Scan for the cell matching the given text and deliver its (X, Y) coordinate at center. 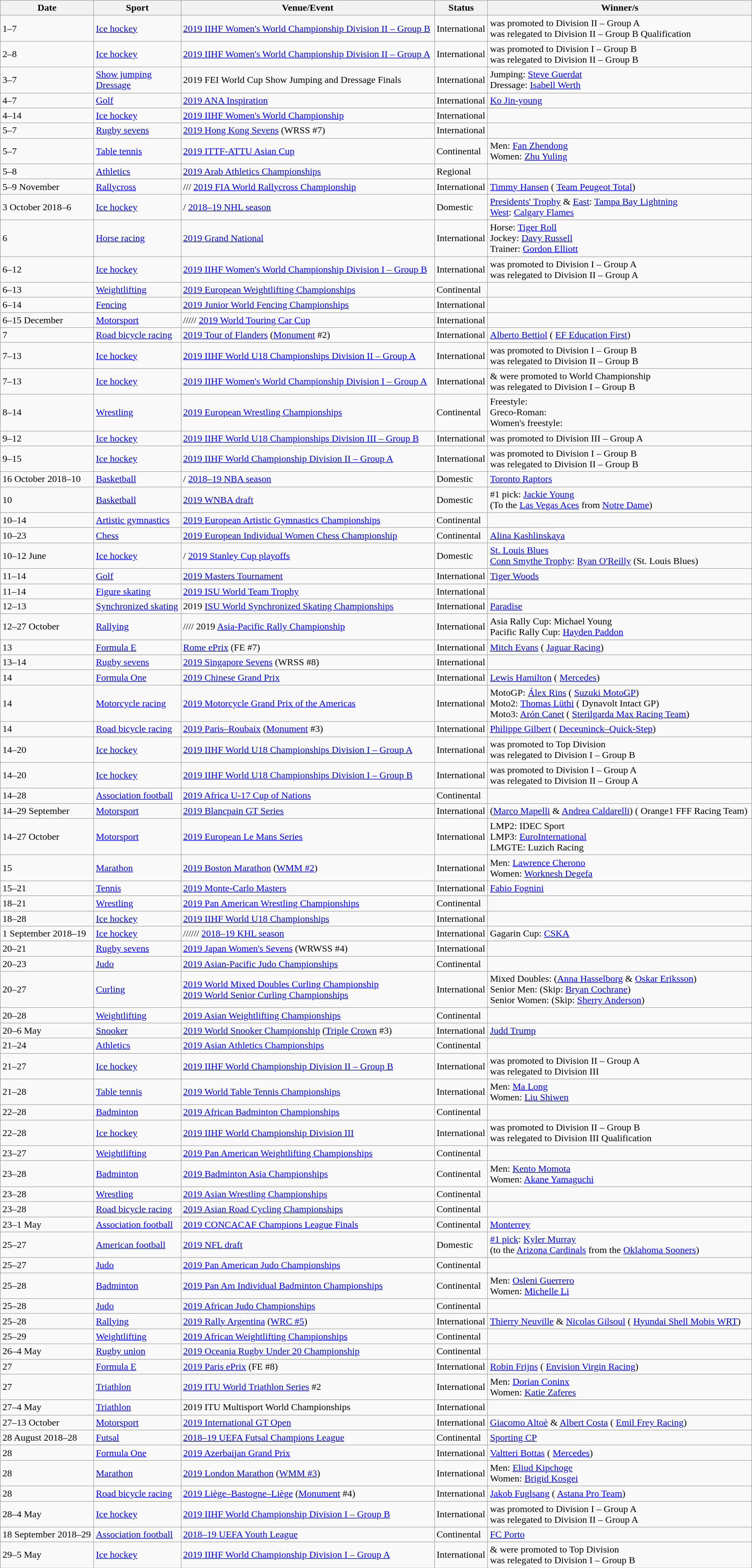
1–7 (47, 29)
2019 Arab Athletics Championships (308, 171)
Mitch Evans ( Jaguar Racing) (620, 647)
2019 European Artistic Gymnastics Championships (308, 520)
14–28 (47, 796)
was promoted to Division III – Group A (620, 438)
5–9 November (47, 186)
Presidents' Trophy & East: Tampa Bay LightningWest: Calgary Flames (620, 207)
2019 European Le Mans Series (308, 837)
10 (47, 500)
Freestyle: Greco-Roman: Women's freestyle: (620, 413)
18–28 (47, 918)
Men: Osleni GuerreroWomen: Michelle Li (620, 1286)
2019 Asian Athletics Championships (308, 1046)
28–4 May (47, 1514)
Fabio Fognini (620, 888)
Futsal (137, 1437)
2019 Tour of Flanders (Monument #2) (308, 335)
/// 2019 FIA World Rallycross Championship (308, 186)
6–12 (47, 269)
Rallycross (137, 186)
2019 ITU Multisport World Championships (308, 1407)
2019 African Badminton Championships (308, 1112)
2019 Azerbaijan Grand Prix (308, 1453)
3–7 (47, 80)
2019 Pan American Wrestling Championships (308, 903)
Men: Kento MomotaWomen: Akane Yamaguchi (620, 1173)
1 September 2018–19 (47, 934)
13–14 (47, 662)
2019 IIHF Women's World Championship Division II – Group B (308, 29)
2019 Liège–Bastogne–Liège (Monument #4) (308, 1493)
20–6 May (47, 1031)
2019 Chinese Grand Prix (308, 677)
2–8 (47, 54)
///// 2019 World Touring Car Cup (308, 320)
21–27 (47, 1066)
2019 CONCACAF Champions League Finals (308, 1224)
15–21 (47, 888)
Motorcycle racing (137, 703)
Timmy Hansen ( Team Peugeot Total) (620, 186)
Philippe Gilbert ( Deceuninck–Quick-Step) (620, 729)
2019 ANA Inspiration (308, 100)
25–29 (47, 1336)
Status (461, 8)
3 October 2018–6 (47, 207)
Sport (137, 8)
Giacomo Altoè & Albert Costa ( Emil Frey Racing) (620, 1422)
16 October 2018–10 (47, 479)
Snooker (137, 1031)
2019 IIHF World U18 Championships Division II – Group A (308, 355)
2019 IIHF World U18 Championships (308, 918)
Rugby union (137, 1351)
18–21 (47, 903)
Fencing (137, 305)
Ko Jin-young (620, 100)
Gagarin Cup: CSKA (620, 934)
2019 ITTF-ATTU Asian Cup (308, 151)
2019 World Table Tennis Championships (308, 1092)
Tiger Woods (620, 576)
21–28 (47, 1092)
2019 International GT Open (308, 1422)
Synchronized skating (137, 606)
2019 Asian Road Cycling Championships (308, 1209)
28 August 2018–28 (47, 1437)
2019 IIHF World Championship Division II – Group B (308, 1066)
2019 London Marathon (WMM #3) (308, 1473)
Men: Ma LongWomen: Liu Shiwen (620, 1092)
LMP2: IDEC SportLMP3: EuroInternationalLMGTE: Luzich Racing (620, 837)
was promoted to Top Division was relegated to Division I – Group B (620, 750)
//// 2019 Asia-Pacific Rally Championship (308, 627)
6–14 (47, 305)
/ 2018–19 NHL season (308, 207)
26–4 May (47, 1351)
Mixed Doubles: (Anna Hasselborg & Oskar Eriksson)Senior Men: (Skip: Bryan Cochrane)Senior Women: (Skip: Sherry Anderson) (620, 990)
12–13 (47, 606)
Men: Dorian ConinxWomen: Katie Zaferes (620, 1387)
/ 2019 Stanley Cup playoffs (308, 555)
10–14 (47, 520)
2019 Asian-Pacific Judo Championships (308, 964)
4–7 (47, 100)
14–29 September (47, 811)
2019 European Wrestling Championships (308, 413)
FC Porto (620, 1535)
9–12 (47, 438)
2019 IIHF Women's World Championship Division I – Group A (308, 382)
Judd Trump (620, 1031)
2019 Blancpain GT Series (308, 811)
2019 IIHF World Championship Division I – Group B (308, 1514)
2019 IIHF World U18 Championships Division I – Group A (308, 750)
10–12 June (47, 555)
#1 pick: Jackie Young(To the Las Vegas Aces from Notre Dame) (620, 500)
2019 World Snooker Championship (Triple Crown #3) (308, 1031)
20–27 (47, 990)
12–27 October (47, 627)
21–24 (47, 1046)
was promoted to Division II – Group B was relegated to Division III Qualification (620, 1133)
20–23 (47, 964)
2019 Boston Marathon (WMM #2) (308, 868)
2018–19 UEFA Youth League (308, 1535)
27–4 May (47, 1407)
2019 ISU World Team Trophy (308, 591)
2019 Asian Weightlifting Championships (308, 1015)
Curling (137, 990)
2019 FEI World Cup Show Jumping and Dressage Finals (308, 80)
Monterrey (620, 1224)
2019 Hong Kong Sevens (WRSS #7) (308, 131)
15 (47, 868)
2019 ITU World Triathlon Series #2 (308, 1387)
Horse: Tiger RollJockey: Davy RussellTrainer: Gordon Elliott (620, 238)
2019 IIHF World Championship Division II – Group A (308, 459)
Jakob Fuglsang ( Astana Pro Team) (620, 1493)
2019 Grand National (308, 238)
10–23 (47, 535)
Regional (461, 171)
6–15 December (47, 320)
13 (47, 647)
Tennis (137, 888)
2019 Monte-Carlo Masters (308, 888)
Alina Kashlinskaya (620, 535)
2019 IIHF World Championship Division I – Group A (308, 1555)
2019 Rally Argentina (WRC #5) (308, 1321)
2019 Singapore Sevens (WRSS #8) (308, 662)
Artistic gymnastics (137, 520)
Venue/Event (308, 8)
2019 ISU World Synchronized Skating Championships (308, 606)
2019 World Mixed Doubles Curling Championship 2019 World Senior Curling Championships (308, 990)
2019 IIHF Women's World Championship Division II – Group A (308, 54)
Thierry Neuville & Nicolas Gilsoul ( Hyundai Shell Mobis WRT) (620, 1321)
2019 Pan American Weightlifting Championships (308, 1153)
29–5 May (47, 1555)
2019 Pan American Judo Championships (308, 1265)
Figure skating (137, 591)
2019 Paris–Roubaix (Monument #3) (308, 729)
Men: Fan ZhendongWomen: Zhu Yuling (620, 151)
Men: Eliud KipchogeWomen: Brigid Kosgei (620, 1473)
Lewis Hamilton ( Mercedes) (620, 677)
Alberto Bettiol ( EF Education First) (620, 335)
2019 Badminton Asia Championships (308, 1173)
Asia Rally Cup: Michael YoungPacific Rally Cup: Hayden Paddon (620, 627)
2019 WNBA draft (308, 500)
#1 pick: Kyler Murray(to the Arizona Cardinals from the Oklahoma Sooners) (620, 1245)
Show jumpingDressage (137, 80)
2019 NFL draft (308, 1245)
Valtteri Bottas ( Mercedes) (620, 1453)
20–21 (47, 949)
Men: Lawrence CheronoWomen: Worknesh Degefa (620, 868)
2019 Motorcycle Grand Prix of the Americas (308, 703)
Robin Frijns ( Envision Virgin Racing) (620, 1366)
& were promoted to Top Division was relegated to Division I – Group B (620, 1555)
Rome ePrix (FE #7) (308, 647)
2019 Oceania Rugby Under 20 Championship (308, 1351)
2019 African Judo Championships (308, 1306)
2019 IIHF World Championship Division III (308, 1133)
2019 IIHF World U18 Championships Division I – Group B (308, 775)
American football (137, 1245)
was promoted to Division II – Group A was relegated to Division II – Group B Qualification (620, 29)
Horse racing (137, 238)
6–13 (47, 290)
2019 Masters Tournament (308, 576)
2019 Pan Am Individual Badminton Championships (308, 1286)
Jumping: Steve GuerdatDressage: Isabell Werth (620, 80)
6 (47, 238)
Paradise (620, 606)
2019 Junior World Fencing Championships (308, 305)
/ 2018–19 NBA season (308, 479)
Sporting CP (620, 1437)
8–14 (47, 413)
14–27 October (47, 837)
2019 Asian Wrestling Championships (308, 1194)
2019 IIHF Women's World Championship Division I – Group B (308, 269)
2019 European Individual Women Chess Championship (308, 535)
23–27 (47, 1153)
St. Louis BluesConn Smythe Trophy: Ryan O'Reilly (St. Louis Blues) (620, 555)
4–14 (47, 115)
9–15 (47, 459)
20–28 (47, 1015)
2019 Paris ePrix (FE #8) (308, 1366)
Date (47, 8)
2019 Japan Women's Sevens (WRWSS #4) (308, 949)
18 September 2018–29 (47, 1535)
MotoGP: Álex Rins ( Suzuki MotoGP)Moto2: Thomas Lüthi ( Dynavolt Intact GP)Moto3: Arón Canet ( Sterilgarda Max Racing Team) (620, 703)
Winner/s (620, 8)
2019 IIHF Women's World Championship (308, 115)
2018–19 UEFA Futsal Champions League (308, 1437)
2019 IIHF World U18 Championships Division III – Group B (308, 438)
(Marco Mapelli & Andrea Caldarelli) ( Orange1 FFF Racing Team) (620, 811)
23–1 May (47, 1224)
& were promoted to World Championship was relegated to Division I – Group B (620, 382)
2019 African Weightlifting Championships (308, 1336)
////// 2018–19 KHL season (308, 934)
2019 Africa U-17 Cup of Nations (308, 796)
Chess (137, 535)
7 (47, 335)
Toronto Raptors (620, 479)
2019 European Weightlifting Championships (308, 290)
27–13 October (47, 1422)
5–8 (47, 171)
was promoted to Division II – Group A was relegated to Division III (620, 1066)
